Detect which cell encompasses the target text, then output its (X, Y) center coordinate. 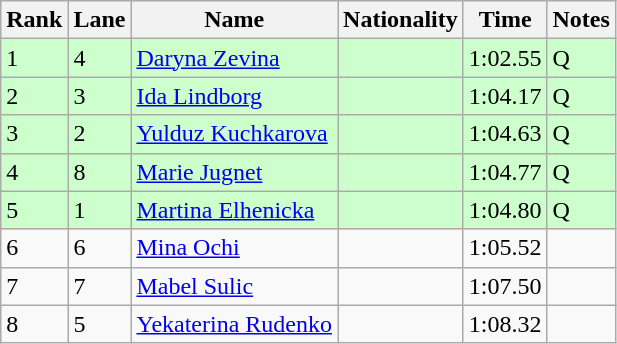
Yulduz Kuchkarova (234, 134)
Time (505, 20)
Marie Jugnet (234, 172)
1:04.17 (505, 96)
Ida Lindborg (234, 96)
Yekaterina Rudenko (234, 324)
Notes (581, 20)
Daryna Zevina (234, 58)
1:04.77 (505, 172)
1:07.50 (505, 286)
1:05.52 (505, 248)
Martina Elhenicka (234, 210)
Mabel Sulic (234, 286)
1:02.55 (505, 58)
1:04.63 (505, 134)
1:08.32 (505, 324)
Rank (34, 20)
Mina Ochi (234, 248)
Name (234, 20)
1:04.80 (505, 210)
Nationality (401, 20)
Lane (100, 20)
